Return the (x, y) coordinate for the center point of the cell that contains the specified text.  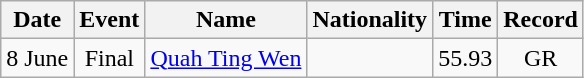
Quah Ting Wen (226, 58)
Time (466, 20)
Final (110, 58)
Date (38, 20)
8 June (38, 58)
Record (541, 20)
Event (110, 20)
Nationality (370, 20)
55.93 (466, 58)
GR (541, 58)
Name (226, 20)
